Scan for the cell matching the given text and deliver its (x, y) coordinate at center. 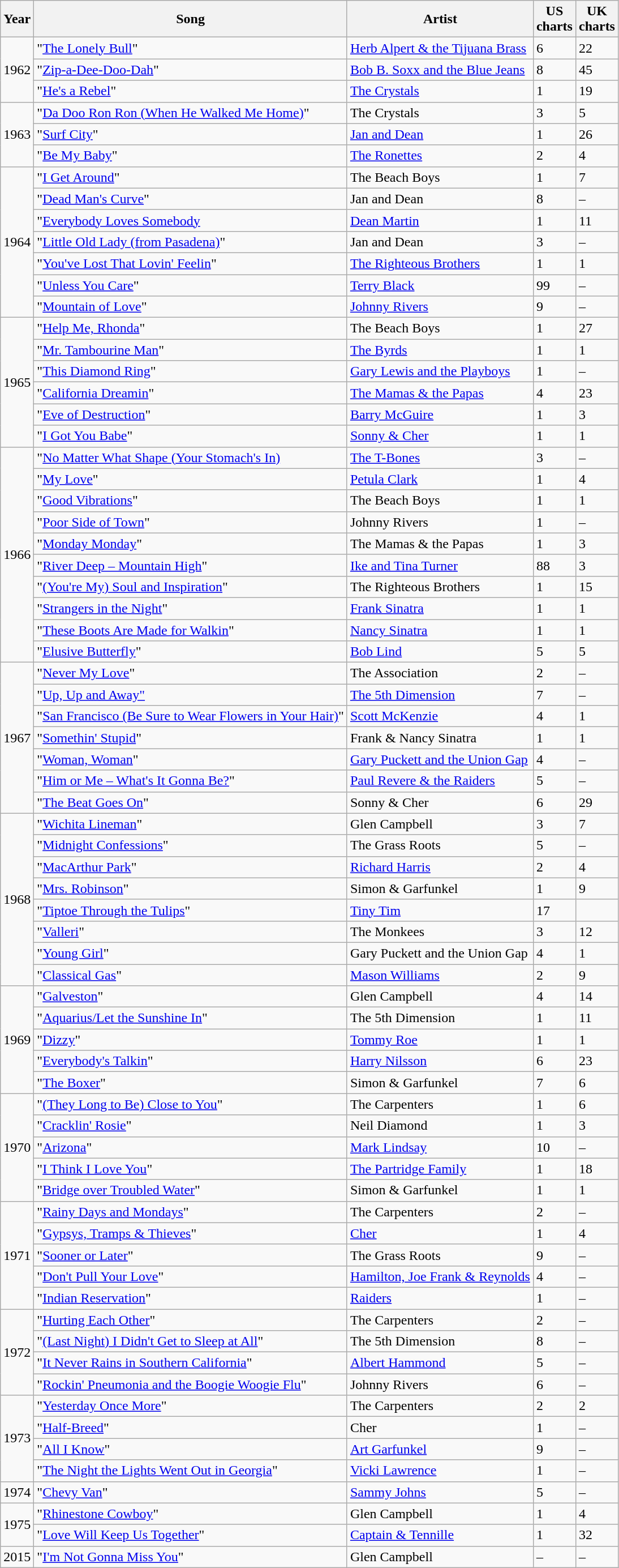
"Rainy Days and Mondays" (191, 1212)
"Yesterday Once More" (191, 1406)
1975 (17, 1524)
Ike and Tina Turner (440, 565)
2015 (17, 1557)
UKcharts (596, 19)
22 (596, 48)
"(Last Night) I Didn't Get to Sleep at All" (191, 1341)
"California Dreamin" (191, 393)
"Don't Pull Your Love" (191, 1276)
1962 (17, 70)
Art Garfunkel (440, 1449)
"Everybody Loves Somebody (191, 220)
"Never My Love" (191, 673)
"My Love" (191, 479)
Gary Lewis and the Playboys (440, 371)
15 (596, 587)
"Poor Side of Town" (191, 522)
"All I Know" (191, 1449)
29 (596, 802)
"Indian Reservation" (191, 1298)
"Valleri" (191, 932)
"Young Girl" (191, 953)
"Cracklin' Rosie" (191, 1126)
Paul Revere & the Raiders (440, 781)
"Dead Man's Curve" (191, 199)
"Arizona" (191, 1147)
Mark Lindsay (440, 1147)
Barry McGuire (440, 415)
"MacArthur Park" (191, 867)
"This Diamond Ring" (191, 371)
Captain & Tennille (440, 1535)
"Unless You Care" (191, 285)
Scott McKenzie (440, 716)
Frank Sinatra (440, 608)
1970 (17, 1147)
The T-Bones (440, 458)
Petula Clark (440, 479)
Mason Williams (440, 975)
Bob B. Soxx and the Blue Jeans (440, 70)
"Aquarius/Let the Sunshine In" (191, 1018)
"Da Doo Ron Ron (When He Walked Me Home)" (191, 113)
"Surf City" (191, 134)
"I Get Around" (191, 177)
UScharts (554, 19)
1969 (17, 1040)
Albert Hammond (440, 1363)
Frank & Nancy Sinatra (440, 738)
Sammy Johns (440, 1492)
"San Francisco (Be Sure to Wear Flowers in Your Hair)" (191, 716)
"Help Me, Rhonda" (191, 328)
45 (596, 70)
Vicki Lawrence (440, 1471)
"Be My Baby" (191, 156)
"(They Long to Be) Close to You" (191, 1104)
"Monday Monday" (191, 544)
"Zip-a-Dee-Doo-Dah" (191, 70)
"Tiptoe Through the Tulips" (191, 910)
"Up, Up and Away" (191, 695)
"He's a Rebel" (191, 91)
"I Got You Babe" (191, 436)
"Mrs. Robinson" (191, 888)
"It Never Rains in Southern California" (191, 1363)
"Chevy Van" (191, 1492)
The Partridge Family (440, 1169)
"Everybody's Talkin" (191, 1061)
"Little Old Lady (from Pasadena)" (191, 242)
18 (596, 1169)
"The Beat Goes On" (191, 802)
"Wichita Lineman" (191, 824)
The Byrds (440, 350)
1972 (17, 1352)
The Monkees (440, 932)
"Gypsys, Tramps & Thieves" (191, 1233)
26 (596, 134)
"Dizzy" (191, 1040)
Raiders (440, 1298)
"The Boxer" (191, 1083)
"The Night the Lights Went Out in Georgia" (191, 1471)
"These Boots Are Made for Walkin" (191, 630)
"Strangers in the Night" (191, 608)
Dean Martin (440, 220)
"Bridge over Troubled Water" (191, 1190)
Herb Alpert & the Tijuana Brass (440, 48)
"I Think I Love You" (191, 1169)
"The Lonely Bull" (191, 48)
"Good Vibrations" (191, 501)
The Ronettes (440, 156)
"Midnight Confessions" (191, 845)
Tiny Tim (440, 910)
"Elusive Butterfly" (191, 652)
"River Deep – Mountain High" (191, 565)
"Mr. Tambourine Man" (191, 350)
1965 (17, 382)
Harry Nilsson (440, 1061)
1964 (17, 242)
32 (596, 1535)
Nancy Sinatra (440, 630)
1963 (17, 134)
1974 (17, 1492)
"Him or Me – What's It Gonna Be?" (191, 781)
27 (596, 328)
1971 (17, 1255)
1966 (17, 555)
Bob Lind (440, 652)
Tommy Roe (440, 1040)
The Association (440, 673)
Hamilton, Joe Frank & Reynolds (440, 1276)
"Rockin' Pneumonia and the Boogie Woogie Flu" (191, 1385)
99 (554, 285)
"Sooner or Later" (191, 1255)
"Eve of Destruction" (191, 415)
Year (17, 19)
"Galveston" (191, 997)
"No Matter What Shape (Your Stomach's In) (191, 458)
1967 (17, 738)
"I'm Not Gonna Miss You" (191, 1557)
"Woman, Woman" (191, 759)
"Love Will Keep Us Together" (191, 1535)
Neil Diamond (440, 1126)
Artist (440, 19)
"You've Lost That Lovin' Feelin" (191, 263)
10 (554, 1147)
"Mountain of Love" (191, 307)
"Half-Breed" (191, 1428)
12 (596, 932)
19 (596, 91)
Richard Harris (440, 867)
88 (554, 565)
14 (596, 997)
"Rhinestone Cowboy" (191, 1514)
17 (554, 910)
Song (191, 19)
"Classical Gas" (191, 975)
1968 (17, 899)
"Somethin' Stupid" (191, 738)
Terry Black (440, 285)
1973 (17, 1438)
"(You're My) Soul and Inspiration" (191, 587)
"Hurting Each Other" (191, 1320)
